Locate the cell with the specified text and output its [X, Y] center coordinate. 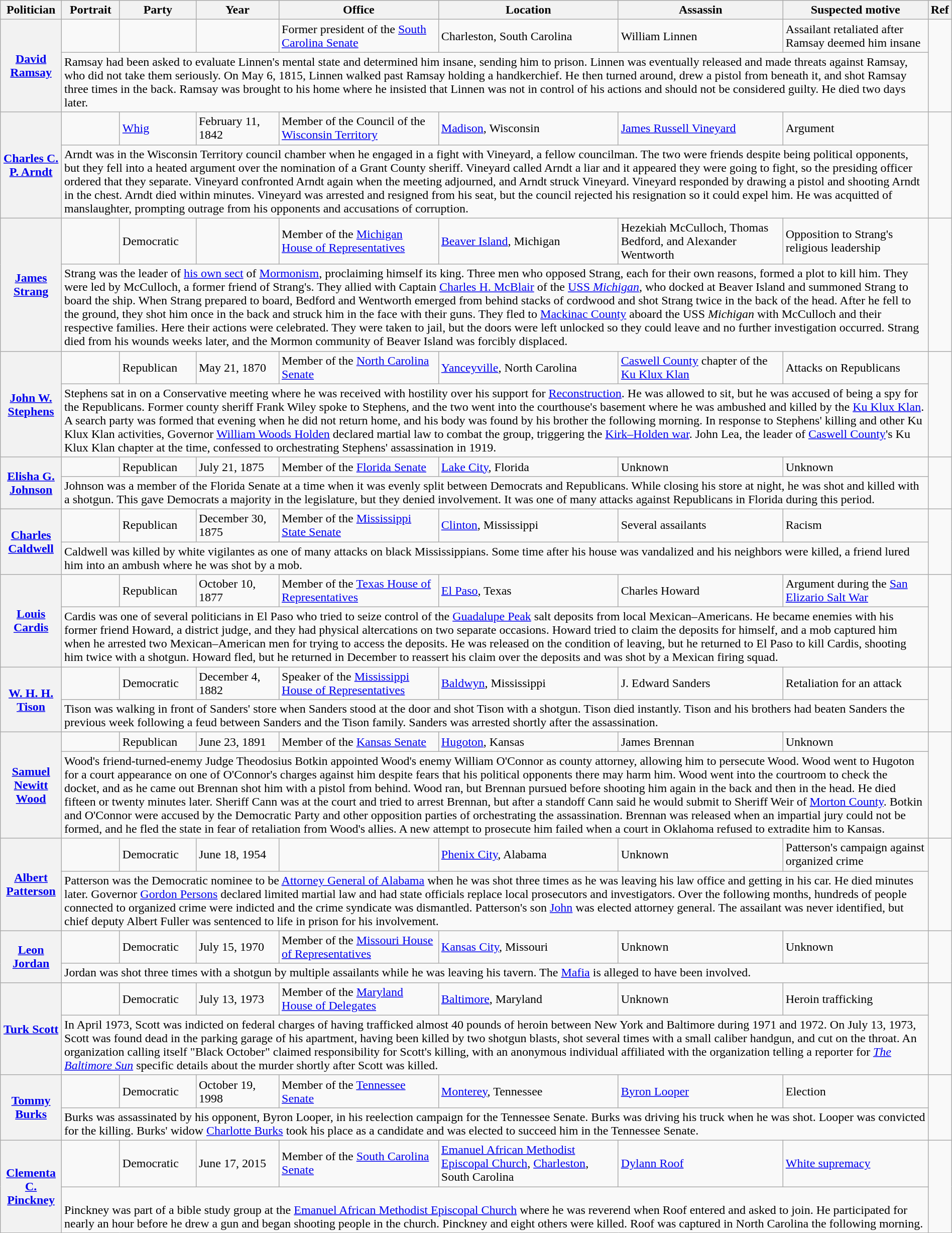
Location [528, 10]
James Russell Vineyard [700, 129]
December 4, 1882 [237, 683]
Turk Scott [31, 1029]
James Brennan [700, 742]
Member of the South Carolina Senate [359, 1163]
Patterson's campaign against organized crime [856, 855]
Leon Jordan [31, 956]
Argument during the San Elizario Salt War [856, 591]
Beaver Island, Michigan [528, 241]
June 18, 1954 [237, 855]
Whig [158, 129]
El Paso, Texas [528, 591]
Member of the Texas House of Representatives [359, 591]
White supremacy [856, 1163]
June 17, 2015 [237, 1163]
Several assailants [700, 525]
Byron Looper [700, 1091]
May 21, 1870 [237, 368]
Yanceyville, North Carolina [528, 368]
Clinton, Mississippi [528, 525]
J. Edward Sanders [700, 683]
Baldwyn, Mississippi [528, 683]
Phenix City, Alabama [528, 855]
Emanuel African Methodist Episcopal Church, Charleston, South Carolina [528, 1163]
Racism [856, 525]
Election [856, 1091]
Member of the Maryland House of Delegates [359, 998]
Speaker of the Mississippi House of Representatives [359, 683]
Politician [31, 10]
Suspected motive [856, 10]
Samuel Newitt Wood [31, 786]
Assailant retaliated after Ramsay deemed him insane [856, 36]
Member of the North Carolina Senate [359, 368]
Dylann Roof [700, 1163]
July 13, 1973 [237, 998]
July 15, 1970 [237, 947]
Member of the Kansas Senate [359, 742]
Albert Patterson [31, 884]
Opposition to Strang's religious leadership [856, 241]
Monterey, Tennessee [528, 1091]
February 11, 1842 [237, 129]
Member of the Florida Senate [359, 467]
Caswell County chapter of the Ku Klux Klan [700, 368]
Former president of the South Carolina Senate [359, 36]
October 19, 1998 [237, 1091]
Party [158, 10]
December 30, 1875 [237, 525]
Charleston, South Carolina [528, 36]
October 10, 1877 [237, 591]
Office [359, 10]
Lake City, Florida [528, 467]
Kansas City, Missouri [528, 947]
Member of the Mississippi State Senate [359, 525]
Hezekiah McCulloch, Thomas Bedford, and Alexander Wentworth [700, 241]
Member of the Tennessee Senate [359, 1091]
Member of the Missouri House of Representatives [359, 947]
Member of the Council of the Wisconsin Territory [359, 129]
Elisha G. Johnson [31, 483]
Charles Caldwell [31, 541]
Charles C. P. Arndt [31, 165]
Charles Howard [700, 591]
William Linnen [700, 36]
Assassin [700, 10]
Ref [940, 10]
David Ramsay [31, 66]
Year [237, 10]
Baltimore, Maryland [528, 998]
July 21, 1875 [237, 467]
Retaliation for an attack [856, 683]
Member of the Michigan House of Representatives [359, 241]
Louis Cardis [31, 621]
James Strang [31, 284]
Attacks on Republicans [856, 368]
Madison, Wisconsin [528, 129]
June 23, 1891 [237, 742]
Portrait [91, 10]
John W. Stephens [31, 404]
Jordan was shot three times with a shotgun by multiple assailants while he was leaving his tavern. The Mafia is alleged to have been involved. [495, 973]
W. H. H. Tison [31, 700]
Tommy Burks [31, 1107]
Heroin trafficking [856, 998]
Clementa C. Pinckney [31, 1186]
Argument [856, 129]
Hugoton, Kansas [528, 742]
